Provide the [x, y] coordinate of the cell's center where the given text is located.  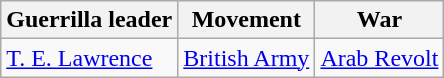
Arab Revolt [380, 58]
Guerrilla leader [90, 20]
War [380, 20]
British Army [246, 58]
T. E. Lawrence [90, 58]
Movement [246, 20]
